Identify which cell holds the provided text, then report its [X, Y] central coordinate. 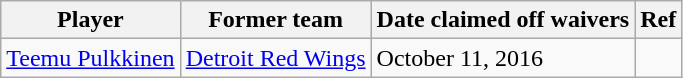
Player [90, 20]
Teemu Pulkkinen [90, 58]
Date claimed off waivers [503, 20]
Former team [276, 20]
Ref [658, 20]
Detroit Red Wings [276, 58]
October 11, 2016 [503, 58]
